Extract the [x, y] coordinate from the center of the cell holding the provided text.  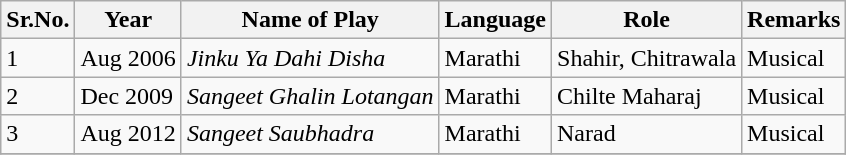
Sangeet Ghalin Lotangan [310, 96]
1 [38, 58]
Aug 2006 [128, 58]
Shahir, Chitrawala [647, 58]
Aug 2012 [128, 134]
Name of Play [310, 20]
3 [38, 134]
Remarks [794, 20]
Language [495, 20]
Sangeet Saubhadra [310, 134]
Year [128, 20]
Jinku Ya Dahi Disha [310, 58]
Dec 2009 [128, 96]
Role [647, 20]
Sr.No. [38, 20]
2 [38, 96]
Narad [647, 134]
Chilte Maharaj [647, 96]
